Pinpoint the cell where the given text exists, returning its [x, y] midpoint coordinate. 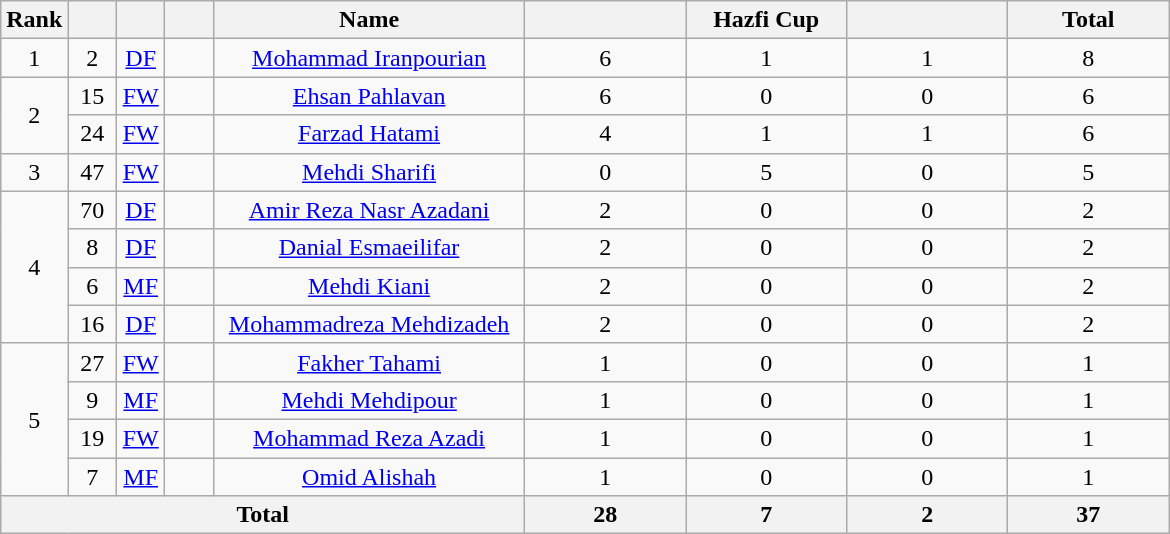
Ehsan Pahlavan [370, 96]
Amir Reza Nasr Azadani [370, 210]
Omid Alishah [370, 477]
19 [92, 438]
Mohammad Iranpourian [370, 58]
Danial Esmaeilifar [370, 248]
Mohammad Reza Azadi [370, 438]
24 [92, 134]
Mohammadreza Mehdizadeh [370, 324]
28 [606, 515]
27 [92, 362]
37 [1088, 515]
9 [92, 400]
Mehdi Sharifi [370, 172]
Farzad Hatami [370, 134]
Fakher Tahami [370, 362]
3 [34, 172]
70 [92, 210]
16 [92, 324]
Mehdi Kiani [370, 286]
Mehdi Mehdipour [370, 400]
Hazfi Cup [766, 20]
Rank [34, 20]
15 [92, 96]
Name [370, 20]
47 [92, 172]
